Determine the (x, y) coordinate at the center of the cell enclosing the given text.  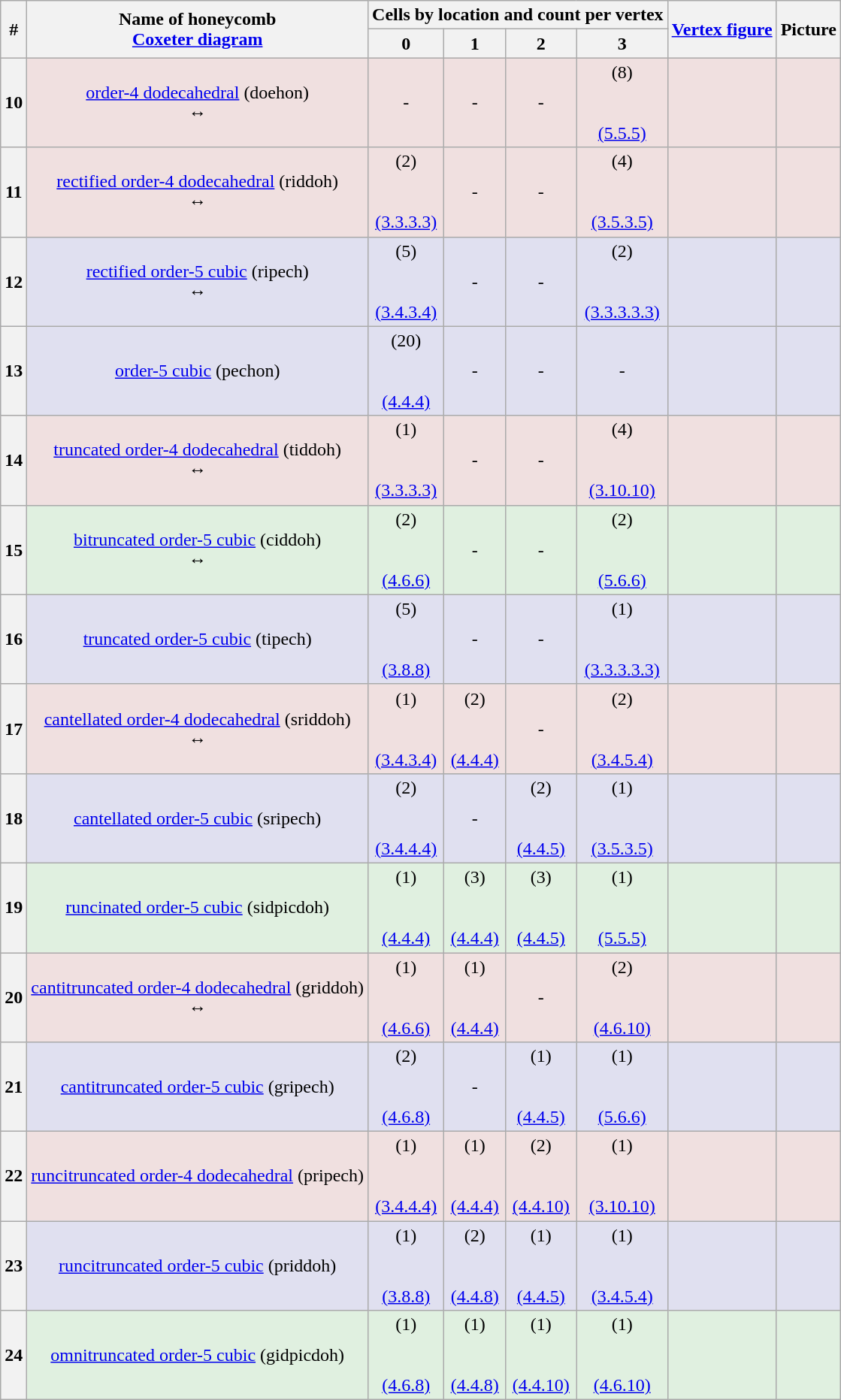
1 (475, 44)
24 (14, 1356)
12 (14, 281)
(1)(5.6.6) (622, 1087)
truncated order-5 cubic (tipech) (198, 639)
2 (541, 44)
Vertex figure (722, 29)
order-4 dodecahedral (doehon) ↔ (198, 102)
3 (622, 44)
cantitruncated order-5 cubic (gripech) (198, 1087)
14 (14, 460)
# (14, 29)
(2)(4.4.5) (541, 818)
13 (14, 371)
(1)(3.4.3.4) (406, 729)
11 (14, 192)
(1)(4.6.8) (406, 1356)
(2)(3.4.5.4) (622, 729)
rectified order-4 dodecahedral (riddoh) ↔ (198, 192)
22 (14, 1177)
order-5 cubic (pechon) (198, 371)
rectified order-5 cubic (ripech) ↔ (198, 281)
(2)(3.3.3.3.3) (622, 281)
Picture (809, 29)
cantitruncated order-4 dodecahedral (griddoh) ↔ (198, 998)
runcitruncated order-4 dodecahedral (pripech) (198, 1177)
runcinated order-5 cubic (sidpicdoh) (198, 908)
(2)(4.4.4) (475, 729)
(1)(3.10.10) (622, 1177)
(5)(3.4.3.4) (406, 281)
(8)(5.5.5) (622, 102)
(2)(4.6.6) (406, 550)
(2)(4.4.8) (475, 1265)
21 (14, 1087)
truncated order-4 dodecahedral (tiddoh) ↔ (198, 460)
(1)(4.6.6) (406, 998)
18 (14, 818)
15 (14, 550)
Name of honeycombCoxeter diagram (198, 29)
cantellated order-4 dodecahedral (sriddoh) ↔ (198, 729)
(1)(5.5.5) (622, 908)
(1)(3.5.3.5) (622, 818)
(1)(4.4.10) (541, 1356)
(1)(3.4.4.4) (406, 1177)
(1)(4.4.8) (475, 1356)
0 (406, 44)
omnitruncated order-5 cubic (gidpicdoh) (198, 1356)
runcitruncated order-5 cubic (priddoh) (198, 1265)
(2)(3.4.4.4) (406, 818)
(2)(4.6.8) (406, 1087)
bitruncated order-5 cubic (ciddoh) ↔ (198, 550)
(2)(4.4.10) (541, 1177)
cantellated order-5 cubic (sripech) (198, 818)
20 (14, 998)
(1)(3.8.8) (406, 1265)
(1)(3.3.3.3.3) (622, 639)
10 (14, 102)
16 (14, 639)
23 (14, 1265)
Cells by location and count per vertex (519, 15)
(1)(3.4.5.4) (622, 1265)
(5)(3.8.8) (406, 639)
(1)(4.6.10) (622, 1356)
19 (14, 908)
(3)(4.4.4) (475, 908)
(20)(4.4.4) (406, 371)
(3)(4.4.5) (541, 908)
(4)(3.10.10) (622, 460)
(2)(4.6.10) (622, 998)
(2)(5.6.6) (622, 550)
(2)(3.3.3.3) (406, 192)
(4)(3.5.3.5) (622, 192)
(1)(3.3.3.3) (406, 460)
17 (14, 729)
